Return the [x, y] coordinate for the center point of the cell that contains the specified text.  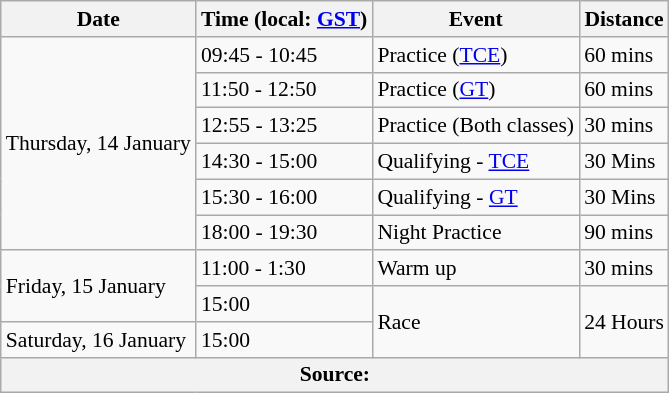
24 Hours [624, 322]
Qualifying - GT [476, 197]
Warm up [476, 269]
Distance [624, 19]
Time (local: GST) [284, 19]
Thursday, 14 January [98, 144]
Night Practice [476, 233]
Practice (TCE) [476, 55]
Date [98, 19]
12:55 - 13:25 [284, 126]
Source: [335, 375]
Practice (GT) [476, 90]
11:00 - 1:30 [284, 269]
Qualifying - TCE [476, 162]
18:00 - 19:30 [284, 233]
Event [476, 19]
15:30 - 16:00 [284, 197]
Practice (Both classes) [476, 126]
11:50 - 12:50 [284, 90]
Race [476, 322]
90 mins [624, 233]
Saturday, 16 January [98, 340]
14:30 - 15:00 [284, 162]
09:45 - 10:45 [284, 55]
Friday, 15 January [98, 286]
